Return (X, Y) of the center of cell containing provided text 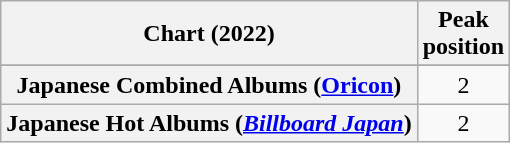
Japanese Hot Albums (Billboard Japan) (209, 123)
Peakposition (463, 34)
Japanese Combined Albums (Oricon) (209, 85)
Chart (2022) (209, 34)
